Find where the given text appears and provide that cell's center as [x, y] coordinate. 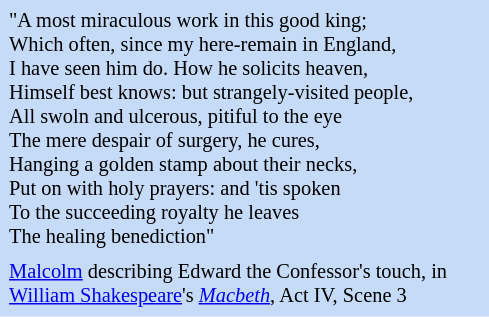
Malcolm describing Edward the Confessor's touch, in William Shakespeare's Macbeth, Act IV, Scene 3 [246, 284]
